Search for the cell housing the specified text and yield its [x, y] center coordinate. 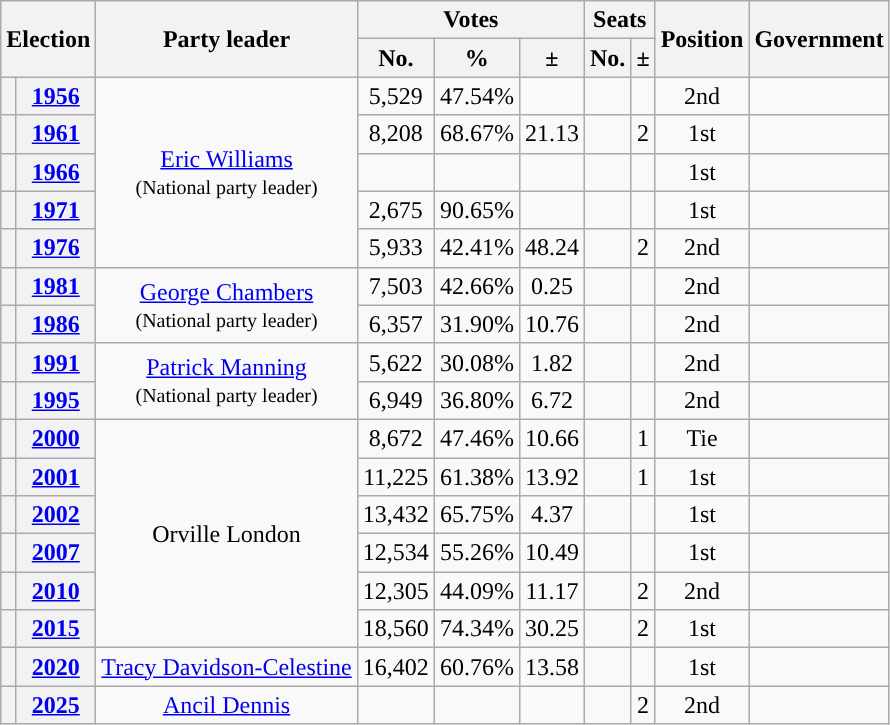
10.66 [552, 438]
61.38% [476, 477]
Orville London [226, 533]
5,529 [396, 96]
Position [702, 39]
2010 [56, 591]
6.72 [552, 400]
31.90% [476, 324]
2007 [56, 553]
6,949 [396, 400]
1961 [56, 134]
55.26% [476, 553]
2025 [56, 705]
6,357 [396, 324]
30.08% [476, 362]
44.09% [476, 591]
5,622 [396, 362]
2,675 [396, 210]
2001 [56, 477]
Votes [470, 20]
1956 [56, 96]
90.65% [476, 210]
2020 [56, 667]
2000 [56, 438]
2015 [56, 629]
% [476, 58]
George Chambers(National party leader) [226, 305]
18,560 [396, 629]
1971 [56, 210]
48.24 [552, 248]
1976 [56, 248]
12,305 [396, 591]
12,534 [396, 553]
74.34% [476, 629]
Tie [702, 438]
13.92 [552, 477]
21.13 [552, 134]
10.49 [552, 553]
Ancil Dennis [226, 705]
47.54% [476, 96]
42.41% [476, 248]
0.25 [552, 286]
10.76 [552, 324]
8,672 [396, 438]
42.66% [476, 286]
Government [819, 39]
68.67% [476, 134]
4.37 [552, 515]
7,503 [396, 286]
60.76% [476, 667]
Patrick Manning(National party leader) [226, 381]
30.25 [552, 629]
8,208 [396, 134]
Tracy Davidson-Celestine [226, 667]
Seats [620, 20]
1.82 [552, 362]
5,933 [396, 248]
11.17 [552, 591]
16,402 [396, 667]
2002 [56, 515]
1986 [56, 324]
36.80% [476, 400]
Party leader [226, 39]
1995 [56, 400]
65.75% [476, 515]
13.58 [552, 667]
1981 [56, 286]
11,225 [396, 477]
Eric Williams(National party leader) [226, 172]
1966 [56, 172]
47.46% [476, 438]
1991 [56, 362]
Election [48, 39]
13,432 [396, 515]
